Return [X, Y] of the center of cell containing provided text 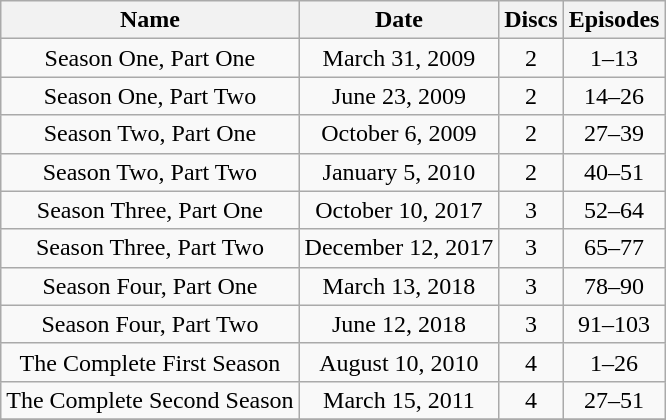
1–13 [614, 58]
Season Three, Part Two [150, 248]
January 5, 2010 [399, 172]
June 12, 2018 [399, 324]
91–103 [614, 324]
65–77 [614, 248]
March 15, 2011 [399, 400]
27–39 [614, 134]
Name [150, 20]
52–64 [614, 210]
1–26 [614, 362]
Season Four, Part Two [150, 324]
27–51 [614, 400]
Season Two, Part One [150, 134]
August 10, 2010 [399, 362]
Episodes [614, 20]
Season Three, Part One [150, 210]
Season Four, Part One [150, 286]
Season One, Part One [150, 58]
Discs [531, 20]
Season One, Part Two [150, 96]
The Complete First Season [150, 362]
Season Two, Part Two [150, 172]
October 6, 2009 [399, 134]
Date [399, 20]
March 13, 2018 [399, 286]
40–51 [614, 172]
14–26 [614, 96]
October 10, 2017 [399, 210]
March 31, 2009 [399, 58]
December 12, 2017 [399, 248]
June 23, 2009 [399, 96]
The Complete Second Season [150, 400]
78–90 [614, 286]
